Determine the [x, y] coordinate at the center of the cell enclosing the given text.  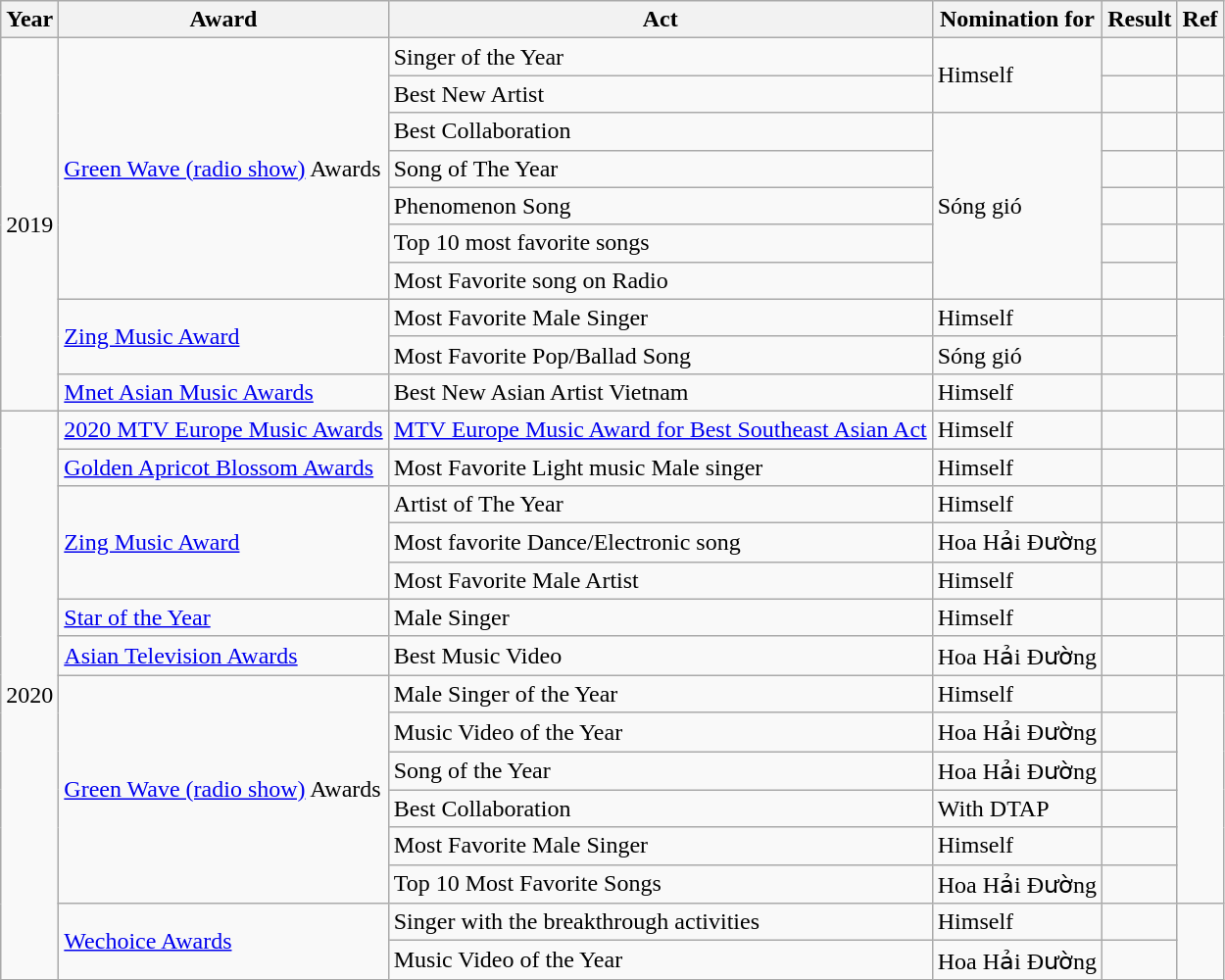
Star of the Year [223, 617]
Singer with the breakthrough activities [661, 922]
2020 [29, 695]
Most Favorite song on Radio [661, 280]
Result [1140, 20]
Golden Apricot Blossom Awards [223, 467]
Male Singer of the Year [661, 694]
Award [223, 20]
Ref [1200, 20]
Singer of the Year [661, 57]
Most Favorite Light music Male singer [661, 467]
Best Music Video [661, 656]
Act [661, 20]
Most Favorite Male Artist [661, 580]
Artist of The Year [661, 505]
Mnet Asian Music Awards [223, 392]
MTV Europe Music Award for Best Southeast Asian Act [661, 429]
Top 10 most favorite songs [661, 243]
Most favorite Dance/Electronic song [661, 543]
Year [29, 20]
Male Singer [661, 617]
Best New Artist [661, 94]
Phenomenon Song [661, 206]
Song of The Year [661, 169]
Song of the Year [661, 770]
Nomination for [1017, 20]
2020 MTV Europe Music Awards [223, 429]
Top 10 Most Favorite Songs [661, 884]
Best New Asian Artist Vietnam [661, 392]
With DTAP [1017, 808]
Most Favorite Pop/Ballad Song [661, 355]
2019 [29, 225]
Wechoice Awards [223, 942]
Asian Television Awards [223, 656]
